Determine the [X, Y] coordinate at the center of the cell enclosing the given text.  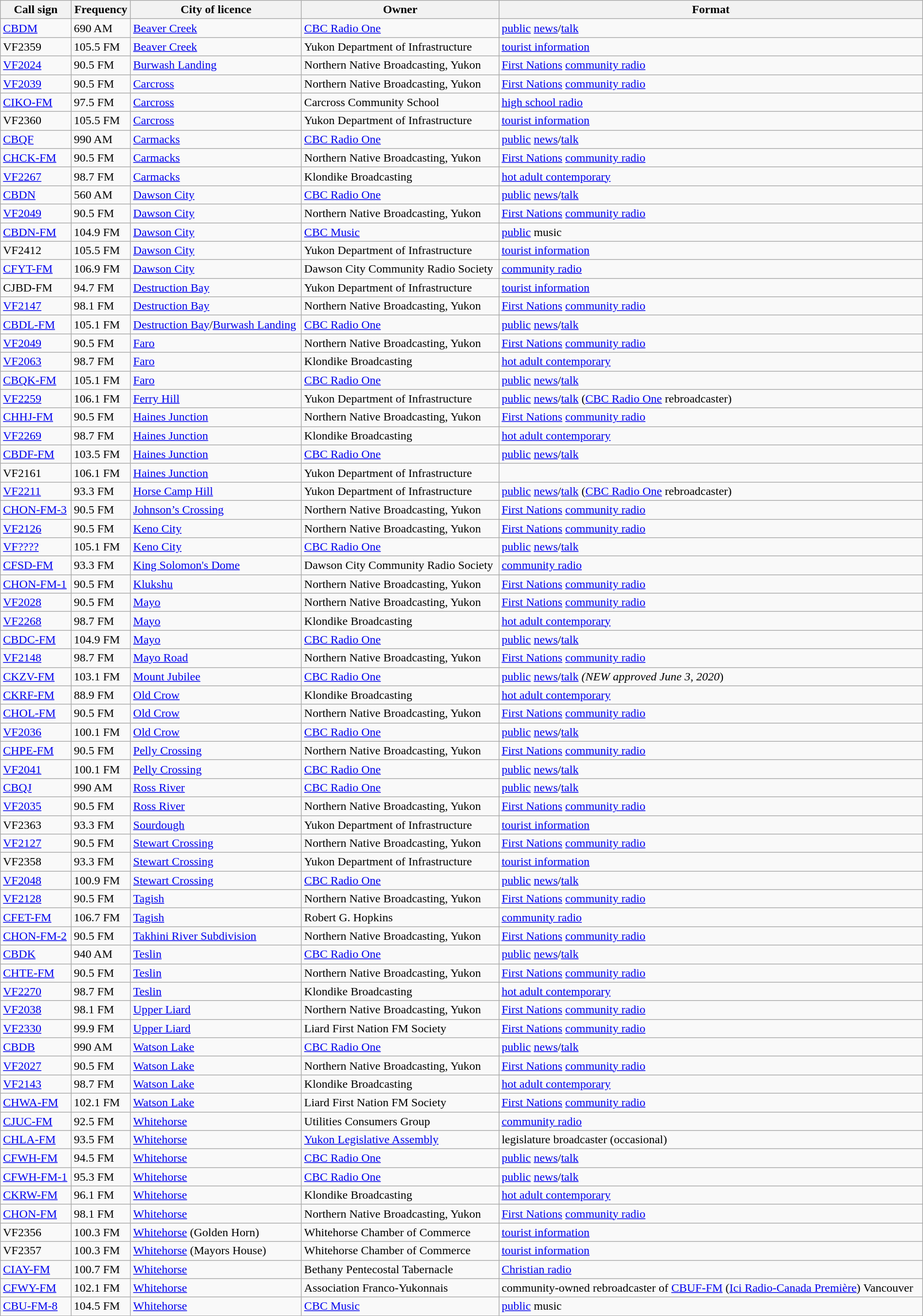
CKZV-FM [36, 676]
VF???? [36, 547]
CBU-FM-8 [36, 1306]
Carcross Community School [400, 102]
CHWA-FM [36, 1102]
VF2269 [36, 436]
CBDN [36, 195]
CFET-FM [36, 917]
CFWH-FM [36, 1158]
99.9 FM [101, 1028]
City of licence [216, 10]
VF2359 [36, 47]
Owner [400, 10]
VF2036 [36, 732]
Yukon Legislative Assembly [400, 1140]
VF2028 [36, 603]
community-owned rebroadcaster of CBUF-FM (Ici Radio-Canada Première) Vancouver [711, 1288]
Association Franco-Yukonnais [400, 1288]
560 AM [101, 195]
CJBD-FM [36, 288]
CIAY-FM [36, 1269]
CBDB [36, 1047]
VF2024 [36, 65]
103.1 FM [101, 676]
VF2356 [36, 1232]
Whitehorse (Mayors House) [216, 1251]
CKRF-FM [36, 695]
VF2041 [36, 769]
public news/talk (NEW approved June 3, 2020) [711, 676]
VF2363 [36, 825]
VF2267 [36, 176]
CBDC-FM [36, 640]
Call sign [36, 10]
940 AM [101, 954]
Format [711, 10]
VF2161 [36, 473]
Burwash Landing [216, 65]
CBDF-FM [36, 454]
CBDK [36, 954]
88.9 FM [101, 695]
VF2027 [36, 1065]
high school radio [711, 102]
VF2330 [36, 1028]
690 AM [101, 28]
CHOL-FM [36, 713]
VF2259 [36, 399]
CHCK-FM [36, 158]
CFSD-FM [36, 566]
Sourdough [216, 825]
CFWY-FM [36, 1288]
103.5 FM [101, 454]
104.5 FM [101, 1306]
95.3 FM [101, 1177]
VF2357 [36, 1251]
CJUC-FM [36, 1121]
Robert G. Hopkins [400, 917]
CFWH-FM-1 [36, 1177]
CBDL-FM [36, 325]
VF2039 [36, 84]
VF2148 [36, 658]
100.9 FM [101, 880]
VF2128 [36, 899]
Whitehorse (Golden Horn) [216, 1232]
Johnson’s Crossing [216, 510]
93.5 FM [101, 1140]
CHLA-FM [36, 1140]
VF2035 [36, 806]
CHON-FM-1 [36, 584]
CHPE-FM [36, 750]
CHTE-FM [36, 973]
VF2360 [36, 121]
97.5 FM [101, 102]
96.1 FM [101, 1195]
Mount Jubilee [216, 676]
Klukshu [216, 584]
legislature broadcaster (occasional) [711, 1140]
CBQK-FM [36, 380]
VF2358 [36, 862]
Christian radio [711, 1269]
CHON-FM-3 [36, 510]
CBDM [36, 28]
VF2038 [36, 1010]
VF2143 [36, 1084]
Utilities Consumers Group [400, 1121]
CBDN-FM [36, 232]
106.9 FM [101, 269]
Frequency [101, 10]
VF2268 [36, 621]
VF2147 [36, 306]
VF2126 [36, 528]
CBQF [36, 139]
VF2211 [36, 491]
VF2127 [36, 843]
CFYT-FM [36, 269]
100.7 FM [101, 1269]
CHON-FM [36, 1214]
VF2412 [36, 251]
Horse Camp Hill [216, 491]
VF2270 [36, 991]
CHHJ-FM [36, 417]
VF2063 [36, 362]
King Solomon's Dome [216, 566]
Takhini River Subdivision [216, 936]
Bethany Pentecostal Tabernacle [400, 1269]
Mayo Road [216, 658]
CIKO-FM [36, 102]
94.7 FM [101, 288]
106.7 FM [101, 917]
VF2048 [36, 880]
94.5 FM [101, 1158]
CBQJ [36, 787]
Ferry Hill [216, 399]
92.5 FM [101, 1121]
CKRW-FM [36, 1195]
Destruction Bay/Burwash Landing [216, 325]
CHON-FM-2 [36, 936]
